Return the [x, y] coordinate for the center point of the cell that contains the specified text.  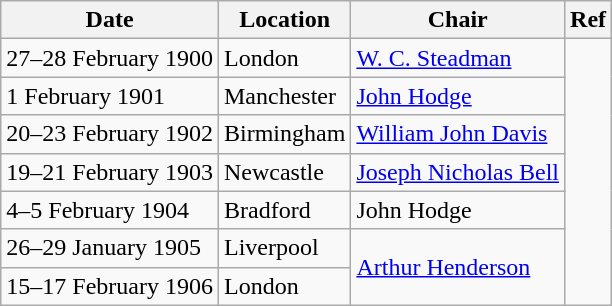
15–17 February 1906 [110, 286]
Arthur Henderson [458, 267]
Birmingham [284, 134]
Bradford [284, 210]
Newcastle [284, 172]
Ref [588, 20]
1 February 1901 [110, 96]
W. C. Steadman [458, 58]
19–21 February 1903 [110, 172]
Location [284, 20]
Date [110, 20]
4–5 February 1904 [110, 210]
Manchester [284, 96]
William John Davis [458, 134]
Joseph Nicholas Bell [458, 172]
20–23 February 1902 [110, 134]
26–29 January 1905 [110, 248]
Liverpool [284, 248]
Chair [458, 20]
27–28 February 1900 [110, 58]
